Return the (X, Y) coordinate for the center point of the cell that contains the specified text.  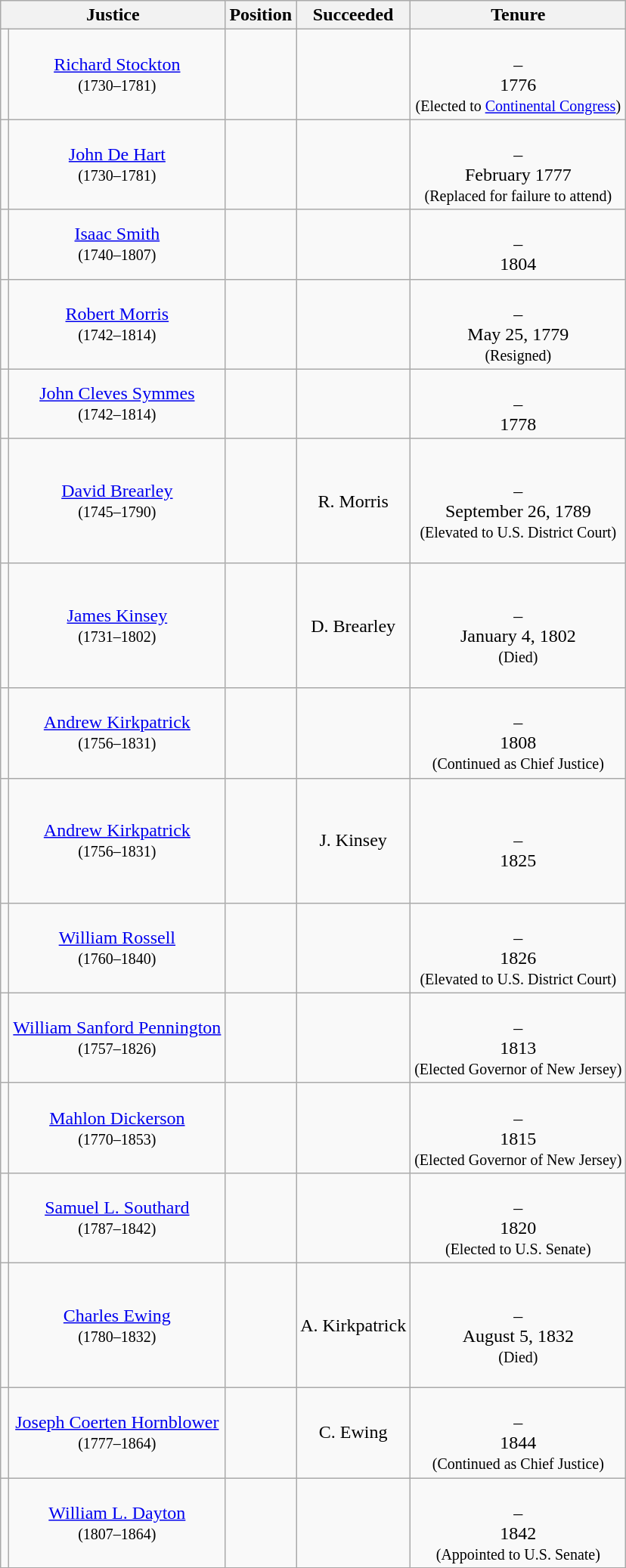
Richard Stockton(1730–1781) (117, 74)
David Brearley(1745–1790) (117, 500)
–September 26, 1789(Elevated to U.S. District Court) (519, 500)
–1776(Elected to Continental Congress) (519, 74)
Charles Ewing(1780–1832) (117, 1325)
Samuel L. Southard(1787–1842) (117, 1217)
–January 4, 1802(Died) (519, 626)
D. Brearley (354, 626)
Joseph Coerten Hornblower(1777–1864) (117, 1432)
Tenure (519, 15)
–August 5, 1832(Died) (519, 1325)
Justice (113, 15)
John Cleves Symmes(1742–1814) (117, 404)
Isaac Smith(1740–1807) (117, 244)
William L. Dayton(1807–1864) (117, 1523)
William Sanford Pennington(1757–1826) (117, 1037)
–1826(Elevated to U.S. District Court) (519, 948)
–February 1777(Replaced for failure to attend) (519, 165)
R. Morris (354, 500)
–May 25, 1779(Resigned) (519, 324)
A. Kirkpatrick (354, 1325)
–1844(Continued as Chief Justice) (519, 1432)
Mahlon Dickerson(1770–1853) (117, 1128)
–1804 (519, 244)
–1778 (519, 404)
–1808(Continued as Chief Justice) (519, 733)
Position (261, 15)
James Kinsey(1731–1802) (117, 626)
William Rossell(1760–1840) (117, 948)
Succeeded (354, 15)
–1813(Elected Governor of New Jersey) (519, 1037)
C. Ewing (354, 1432)
John De Hart(1730–1781) (117, 165)
–1842(Appointed to U.S. Senate) (519, 1523)
Robert Morris(1742–1814) (117, 324)
J. Kinsey (354, 841)
–1815(Elected Governor of New Jersey) (519, 1128)
–1820(Elected to U.S. Senate) (519, 1217)
–1825 (519, 841)
